Output the (x, y) coordinate of the center of the cell containing the given text.  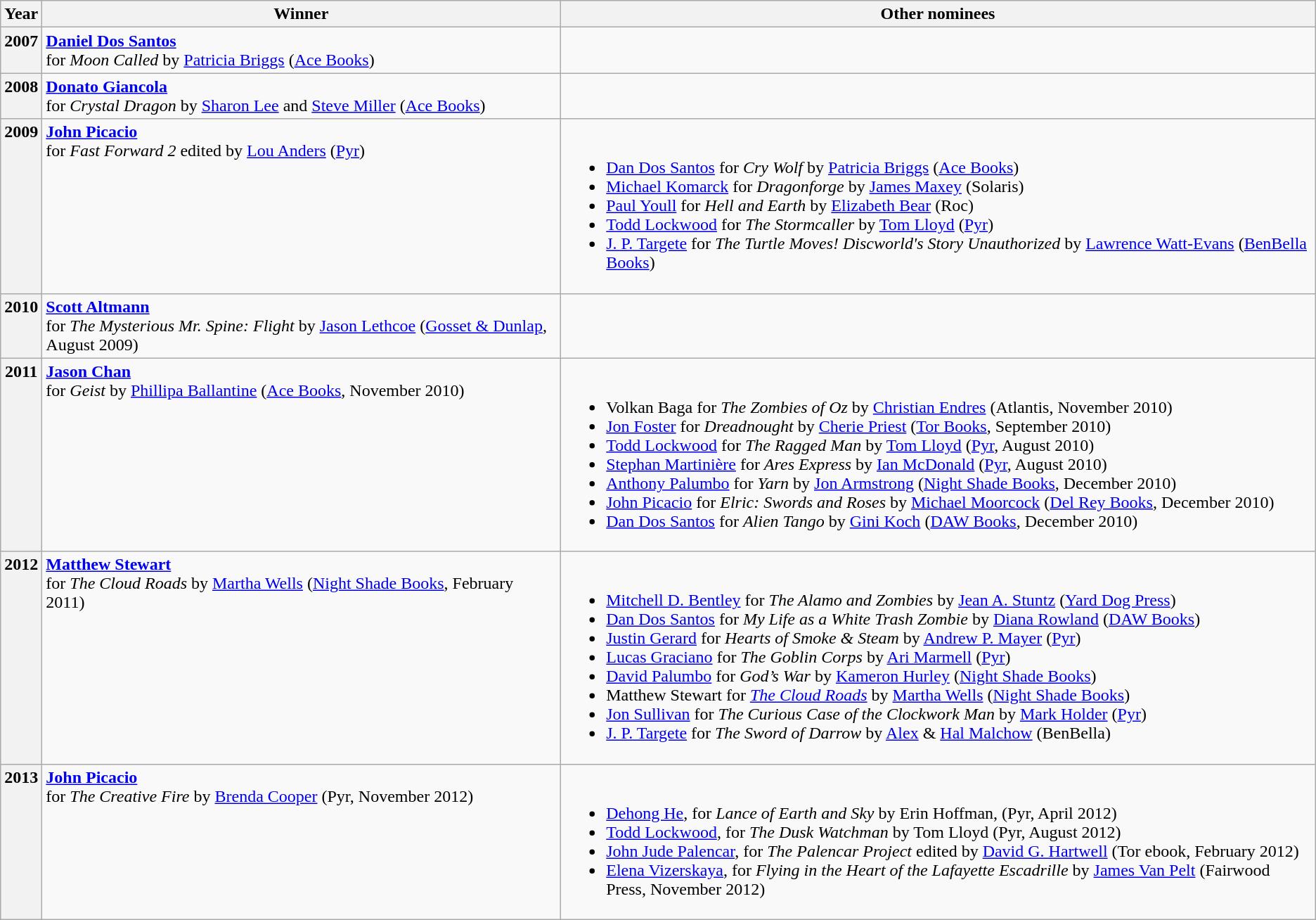
2009 (21, 206)
Winner (301, 14)
Year (21, 14)
2008 (21, 96)
Matthew Stewart for The Cloud Roads by Martha Wells (Night Shade Books, February 2011) (301, 658)
2011 (21, 454)
2007 (21, 51)
Donato Giancola for Crystal Dragon by Sharon Lee and Steve Miller (Ace Books) (301, 96)
Jason Chan for Geist by Phillipa Ballantine (Ace Books, November 2010) (301, 454)
Daniel Dos Santos for Moon Called by Patricia Briggs (Ace Books) (301, 51)
Scott Altmann for The Mysterious Mr. Spine: Flight by Jason Lethcoe (Gosset & Dunlap, August 2009) (301, 326)
2012 (21, 658)
Other nominees (938, 14)
John Picacio for The Creative Fire by Brenda Cooper (Pyr, November 2012) (301, 841)
2013 (21, 841)
John Picacio for Fast Forward 2 edited by Lou Anders (Pyr) (301, 206)
2010 (21, 326)
